Search for the cell housing the specified text and yield its [x, y] center coordinate. 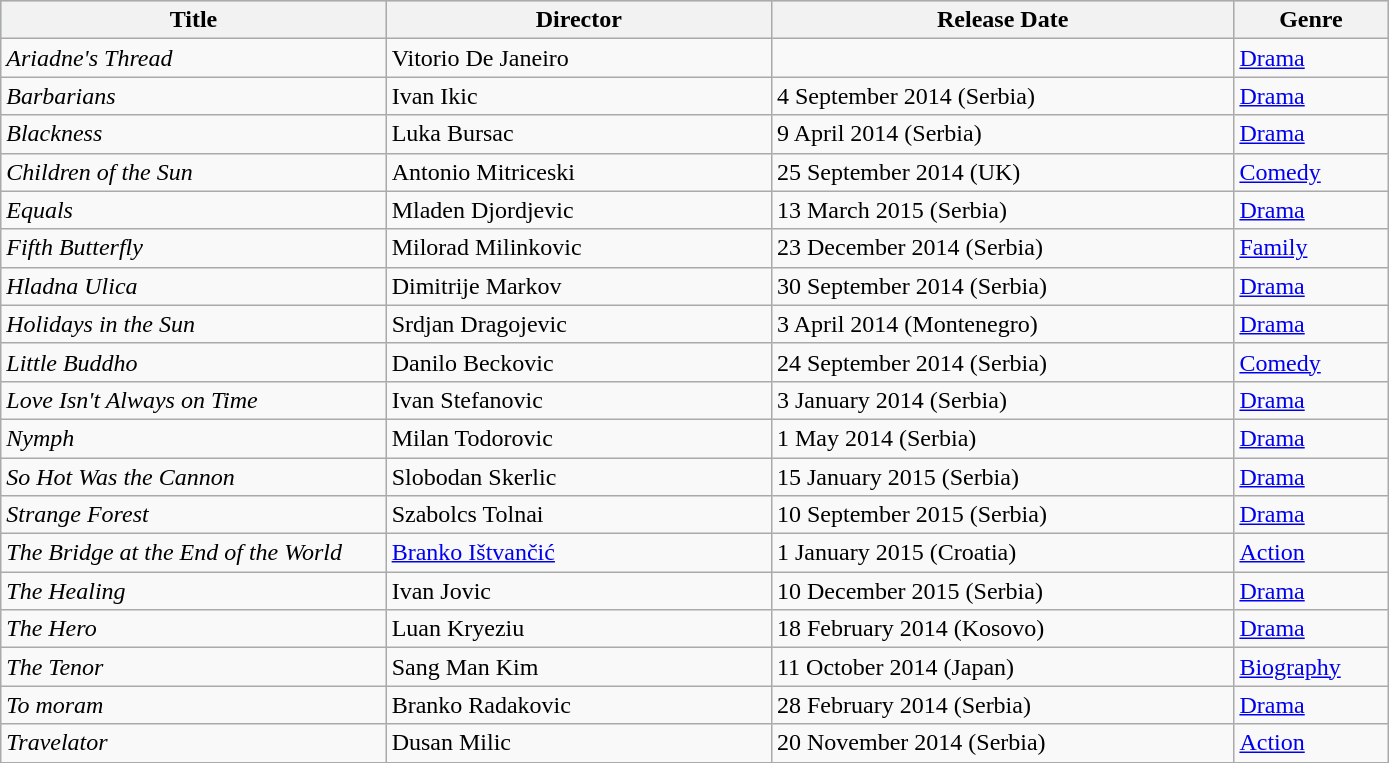
Sang Man Kim [578, 667]
25 September 2014 (UK) [1002, 172]
Ivan Ikic [578, 96]
28 February 2014 (Serbia) [1002, 705]
10 September 2015 (Serbia) [1002, 515]
Antonio Mitriceski [578, 172]
11 October 2014 (Japan) [1002, 667]
Milorad Milinkovic [578, 248]
30 September 2014 (Serbia) [1002, 286]
9 April 2014 (Serbia) [1002, 134]
Strange Forest [194, 515]
Travelator [194, 743]
Dusan Milic [578, 743]
Genre [1311, 20]
1 January 2015 (Croatia) [1002, 553]
Ivan Jovic [578, 591]
Release Date [1002, 20]
Family [1311, 248]
Fifth Butterfly [194, 248]
Slobodan Skerlic [578, 477]
Branko Radakovic [578, 705]
Barbarians [194, 96]
Luka Bursac [578, 134]
Ivan Stefanovic [578, 400]
Director [578, 20]
Szabolcs Tolnai [578, 515]
Vitorio De Janeiro [578, 58]
18 February 2014 (Kosovo) [1002, 629]
The Healing [194, 591]
3 January 2014 (Serbia) [1002, 400]
The Hero [194, 629]
Love Isn't Always on Time [194, 400]
Ariadne's Thread [194, 58]
20 November 2014 (Serbia) [1002, 743]
10 December 2015 (Serbia) [1002, 591]
Biography [1311, 667]
23 December 2014 (Serbia) [1002, 248]
Holidays in the Sun [194, 324]
Branko Ištvančić [578, 553]
Title [194, 20]
So Hot Was the Cannon [194, 477]
4 September 2014 (Serbia) [1002, 96]
To moram [194, 705]
Mladen Djordjevic [578, 210]
3 April 2014 (Montenegro) [1002, 324]
The Tenor [194, 667]
13 March 2015 (Serbia) [1002, 210]
Danilo Beckovic [578, 362]
The Bridge at the End of the World [194, 553]
Nymph [194, 438]
Dimitrije Markov [578, 286]
Milan Todorovic [578, 438]
Little Buddho [194, 362]
Children of the Sun [194, 172]
1 May 2014 (Serbia) [1002, 438]
Blackness [194, 134]
24 September 2014 (Serbia) [1002, 362]
Hladna Ulica [194, 286]
Srdjan Dragojevic [578, 324]
Equals [194, 210]
15 January 2015 (Serbia) [1002, 477]
Luan Kryeziu [578, 629]
